Extract the [x, y] coordinate from the center of the cell holding the provided text.  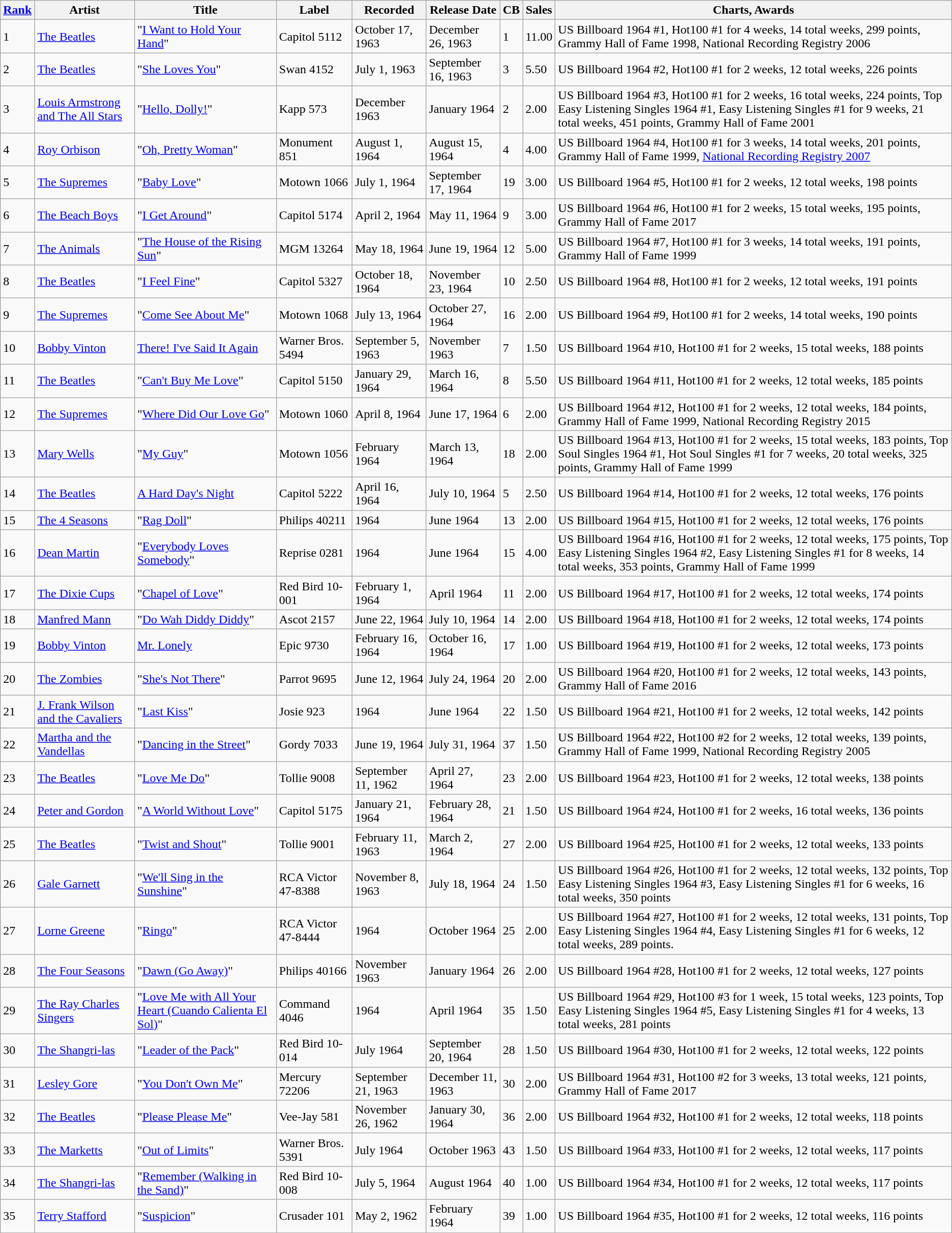
September 16, 1963 [463, 69]
US Billboard 1964 #5, Hot100 #1 for 2 weeks, 12 total weeks, 198 points [754, 182]
August 1964 [463, 1183]
October 16, 1964 [463, 646]
"Chapel of Love" [205, 593]
US Billboard 1964 #23, Hot100 #1 for 2 weeks, 12 total weeks, 138 points [754, 778]
"She's Not There" [205, 678]
US Billboard 1964 #6, Hot100 #1 for 2 weeks, 15 total weeks, 195 points, Grammy Hall of Fame 2017 [754, 216]
US Billboard 1964 #19, Hot100 #1 for 2 weeks, 12 total weeks, 173 points [754, 646]
37 [511, 744]
November 8, 1963 [390, 884]
US Billboard 1964 #20, Hot100 #1 for 2 weeks, 12 total weeks, 143 points, Grammy Hall of Fame 2016 [754, 678]
Red Bird 10-001 [314, 593]
"I Want to Hold Your Hand" [205, 37]
39 [511, 1216]
Crusader 101 [314, 1216]
Dean Martin [84, 553]
The Four Seasons [84, 970]
July 5, 1964 [390, 1183]
US Billboard 1964 #30, Hot100 #1 for 2 weeks, 12 total weeks, 122 points [754, 1050]
The Ray Charles Singers [84, 1011]
US Billboard 1964 #17, Hot100 #1 for 2 weeks, 12 total weeks, 174 points [754, 593]
July 31, 1964 [463, 744]
Terry Stafford [84, 1216]
Recorded [390, 10]
June 12, 1964 [390, 678]
11.00 [539, 37]
"Baby Love" [205, 182]
Rank [17, 10]
"We'll Sing in the Sunshine" [205, 884]
Lesley Gore [84, 1084]
Capitol 5112 [314, 37]
"Leader of the Pack" [205, 1050]
Josie 923 [314, 712]
"Suspicion" [205, 1216]
RCA Victor 47-8388 [314, 884]
"I Feel Fine" [205, 282]
Louis Armstrong and The All Stars [84, 109]
Mr. Lonely [205, 646]
Philips 40211 [314, 520]
August 1, 1964 [390, 149]
October 1963 [463, 1150]
Title [205, 10]
July 1, 1964 [390, 182]
Peter and Gordon [84, 810]
Gale Garnett [84, 884]
"Last Kiss" [205, 712]
US Billboard 1964 #12, Hot100 #1 for 2 weeks, 12 total weeks, 184 points, Grammy Hall of Fame 1999, National Recording Registry 2015 [754, 414]
Mary Wells [84, 454]
Capitol 5175 [314, 810]
January 21, 1964 [390, 810]
34 [17, 1183]
June 17, 1964 [463, 414]
April 8, 1964 [390, 414]
US Billboard 1964 #1, Hot100 #1 for 4 weeks, 14 total weeks, 299 points, Grammy Hall of Fame 1998, National Recording Registry 2006 [754, 37]
31 [17, 1084]
"Come See About Me" [205, 314]
Capitol 5327 [314, 282]
Motown 1056 [314, 454]
Roy Orbison [84, 149]
September 17, 1964 [463, 182]
January 29, 1964 [390, 380]
June 22, 1964 [390, 619]
November 23, 1964 [463, 282]
US Billboard 1964 #28, Hot100 #1 for 2 weeks, 12 total weeks, 127 points [754, 970]
Command 4046 [314, 1011]
"My Guy" [205, 454]
US Billboard 1964 #21, Hot100 #1 for 2 weeks, 12 total weeks, 142 points [754, 712]
The 4 Seasons [84, 520]
Motown 1068 [314, 314]
"Dawn (Go Away)" [205, 970]
"Remember (Walking in the Sand)" [205, 1183]
Charts, Awards [754, 10]
"Ringo" [205, 930]
"Everybody Loves Somebody" [205, 553]
"Twist and Shout" [205, 844]
US Billboard 1964 #34, Hot100 #1 for 2 weeks, 12 total weeks, 117 points [754, 1183]
US Billboard 1964 #31, Hot100 #2 for 3 weeks, 13 total weeks, 121 points, Grammy Hall of Fame 2017 [754, 1084]
"Hello, Dolly!" [205, 109]
"Love Me with All Your Heart (Cuando Calienta El Sol)" [205, 1011]
Ascot 2157 [314, 619]
April 16, 1964 [390, 494]
Artist [84, 10]
The Dixie Cups [84, 593]
Vee-Jay 581 [314, 1117]
US Billboard 1964 #33, Hot100 #1 for 2 weeks, 12 total weeks, 117 points [754, 1150]
Tollie 9008 [314, 778]
Capitol 5150 [314, 380]
There! I've Said It Again [205, 348]
"A World Without Love" [205, 810]
July 24, 1964 [463, 678]
US Billboard 1964 #18, Hot100 #1 for 2 weeks, 12 total weeks, 174 points [754, 619]
US Billboard 1964 #7, Hot100 #1 for 3 weeks, 14 total weeks, 191 points, Grammy Hall of Fame 1999 [754, 248]
May 18, 1964 [390, 248]
Capitol 5174 [314, 216]
Motown 1060 [314, 414]
"Do Wah Diddy Diddy" [205, 619]
US Billboard 1964 #2, Hot100 #1 for 2 weeks, 12 total weeks, 226 points [754, 69]
February 16, 1964 [390, 646]
September 11, 1962 [390, 778]
"She Loves You" [205, 69]
February 1, 1964 [390, 593]
Release Date [463, 10]
32 [17, 1117]
Capitol 5222 [314, 494]
"Love Me Do" [205, 778]
Parrot 9695 [314, 678]
29 [17, 1011]
"Oh, Pretty Woman" [205, 149]
MGM 13264 [314, 248]
September 20, 1964 [463, 1050]
US Billboard 1964 #15, Hot100 #1 for 2 weeks, 12 total weeks, 176 points [754, 520]
September 21, 1963 [390, 1084]
"Please Please Me" [205, 1117]
"You Don't Own Me" [205, 1084]
"Out of Limits" [205, 1150]
Sales [539, 10]
October 17, 1963 [390, 37]
36 [511, 1117]
October 18, 1964 [390, 282]
October 1964 [463, 930]
The Zombies [84, 678]
US Billboard 1964 #22, Hot100 #2 for 2 weeks, 12 total weeks, 139 points, Grammy Hall of Fame 1999, National Recording Registry 2005 [754, 744]
US Billboard 1964 #14, Hot100 #1 for 2 weeks, 12 total weeks, 176 points [754, 494]
CB [511, 10]
A Hard Day's Night [205, 494]
December 11, 1963 [463, 1084]
The Beach Boys [84, 216]
US Billboard 1964 #32, Hot100 #1 for 2 weeks, 12 total weeks, 118 points [754, 1117]
Martha and the Vandellas [84, 744]
February 11, 1963 [390, 844]
December 1963 [390, 109]
The Animals [84, 248]
January 30, 1964 [463, 1117]
Reprise 0281 [314, 553]
US Billboard 1964 #4, Hot100 #1 for 3 weeks, 14 total weeks, 201 points, Grammy Hall of Fame 1999, National Recording Registry 2007 [754, 149]
Label [314, 10]
April 2, 1964 [390, 216]
"Where Did Our Love Go" [205, 414]
April 27, 1964 [463, 778]
"I Get Around" [205, 216]
US Billboard 1964 #35, Hot100 #1 for 2 weeks, 12 total weeks, 116 points [754, 1216]
July 1, 1963 [390, 69]
US Billboard 1964 #8, Hot100 #1 for 2 weeks, 12 total weeks, 191 points [754, 282]
RCA Victor 47-8444 [314, 930]
US Billboard 1964 #11, Hot100 #1 for 2 weeks, 12 total weeks, 185 points [754, 380]
Warner Bros. 5391 [314, 1150]
May 2, 1962 [390, 1216]
The Marketts [84, 1150]
May 11, 1964 [463, 216]
November 26, 1962 [390, 1117]
Monument 851 [314, 149]
Mercury 72206 [314, 1084]
December 26, 1963 [463, 37]
September 5, 1963 [390, 348]
Red Bird 10-008 [314, 1183]
Swan 4152 [314, 69]
US Billboard 1964 #24, Hot100 #1 for 2 weeks, 16 total weeks, 136 points [754, 810]
J. Frank Wilson and the Cavaliers [84, 712]
Motown 1066 [314, 182]
43 [511, 1150]
Epic 9730 [314, 646]
Red Bird 10-014 [314, 1050]
"Rag Doll" [205, 520]
US Billboard 1964 #25, Hot100 #1 for 2 weeks, 12 total weeks, 133 points [754, 844]
Kapp 573 [314, 109]
US Billboard 1964 #10, Hot100 #1 for 2 weeks, 15 total weeks, 188 points [754, 348]
Manfred Mann [84, 619]
5.00 [539, 248]
"Dancing in the Street" [205, 744]
33 [17, 1150]
March 16, 1964 [463, 380]
US Billboard 1964 #9, Hot100 #1 for 2 weeks, 14 total weeks, 190 points [754, 314]
February 28, 1964 [463, 810]
July 18, 1964 [463, 884]
October 27, 1964 [463, 314]
Philips 40166 [314, 970]
Lorne Greene [84, 930]
July 13, 1964 [390, 314]
March 2, 1964 [463, 844]
August 15, 1964 [463, 149]
"The House of the Rising Sun" [205, 248]
"Can't Buy Me Love" [205, 380]
March 13, 1964 [463, 454]
40 [511, 1183]
Warner Bros. 5494 [314, 348]
Tollie 9001 [314, 844]
Gordy 7033 [314, 744]
